From the cell containing the given text, extract its center point as [x, y] coordinate. 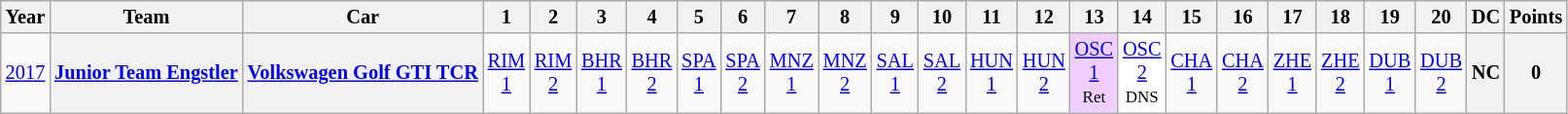
5 [698, 17]
NC [1485, 73]
ZHE1 [1293, 73]
1 [506, 17]
OSC2DNS [1141, 73]
0 [1536, 73]
Volkswagen Golf GTI TCR [364, 73]
Junior Team Engstler [146, 73]
10 [942, 17]
9 [895, 17]
2017 [25, 73]
DC [1485, 17]
OSC1Ret [1095, 73]
SAL2 [942, 73]
Points [1536, 17]
SAL1 [895, 73]
12 [1044, 17]
7 [791, 17]
HUN2 [1044, 73]
BHR2 [652, 73]
DUB1 [1390, 73]
20 [1441, 17]
4 [652, 17]
RIM2 [553, 73]
11 [992, 17]
13 [1095, 17]
Year [25, 17]
Team [146, 17]
14 [1141, 17]
CHA1 [1192, 73]
BHR1 [602, 73]
CHA2 [1242, 73]
DUB2 [1441, 73]
15 [1192, 17]
17 [1293, 17]
6 [743, 17]
RIM1 [506, 73]
MNZ1 [791, 73]
2 [553, 17]
SPA2 [743, 73]
SPA1 [698, 73]
16 [1242, 17]
8 [846, 17]
Car [364, 17]
HUN1 [992, 73]
ZHE2 [1340, 73]
MNZ2 [846, 73]
19 [1390, 17]
18 [1340, 17]
3 [602, 17]
